For the text-containing cell, return its midpoint in (x, y) coordinate format. 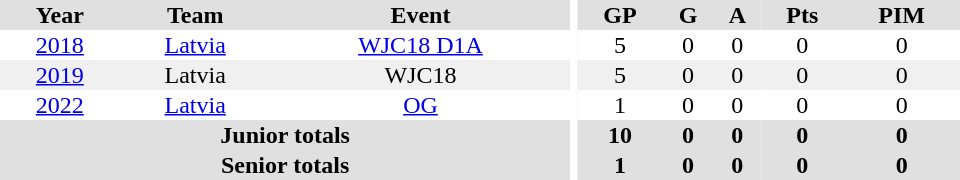
WJC18 (421, 75)
Event (421, 15)
Senior totals (285, 165)
GP (620, 15)
PIM (902, 15)
Year (60, 15)
Team (196, 15)
G (688, 15)
2018 (60, 45)
2019 (60, 75)
A (737, 15)
Pts (802, 15)
OG (421, 105)
Junior totals (285, 135)
10 (620, 135)
2022 (60, 105)
WJC18 D1A (421, 45)
